Return (x, y) of the center of cell containing provided text 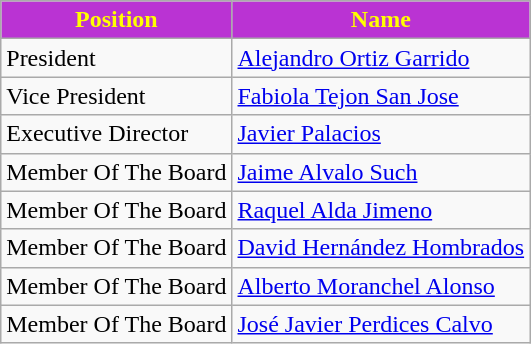
Position (116, 20)
Executive Director (116, 134)
President (116, 58)
Alejandro Ortiz Garrido (381, 58)
Jaime Alvalo Such (381, 172)
David Hernández Hombrados (381, 248)
Alberto Moranchel Alonso (381, 286)
Vice President (116, 96)
José Javier Perdices Calvo (381, 324)
Javier Palacios (381, 134)
Name (381, 20)
Raquel Alda Jimeno (381, 210)
Fabiola Tejon San Jose (381, 96)
